From the cell containing the given text, extract its center point as (X, Y) coordinate. 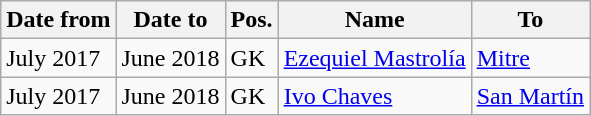
Date to (170, 20)
To (530, 20)
Name (374, 20)
Date from (58, 20)
San Martín (530, 96)
Mitre (530, 58)
Pos. (252, 20)
Ivo Chaves (374, 96)
Ezequiel Mastrolía (374, 58)
